Capture the cell that displays the provided text and extract its [X, Y] central coordinate. 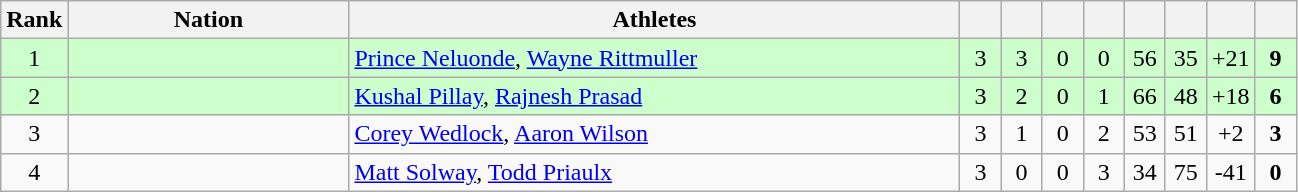
48 [1186, 96]
Matt Solway, Todd Priaulx [654, 172]
Rank [34, 20]
35 [1186, 58]
9 [1276, 58]
Corey Wedlock, Aaron Wilson [654, 134]
6 [1276, 96]
66 [1144, 96]
+21 [1230, 58]
Prince Neluonde, Wayne Rittmuller [654, 58]
+18 [1230, 96]
Nation [208, 20]
4 [34, 172]
75 [1186, 172]
-41 [1230, 172]
53 [1144, 134]
Kushal Pillay, Rajnesh Prasad [654, 96]
Athletes [654, 20]
51 [1186, 134]
34 [1144, 172]
+2 [1230, 134]
56 [1144, 58]
